Return the (x, y) coordinate for the center point of the cell that contains the specified text.  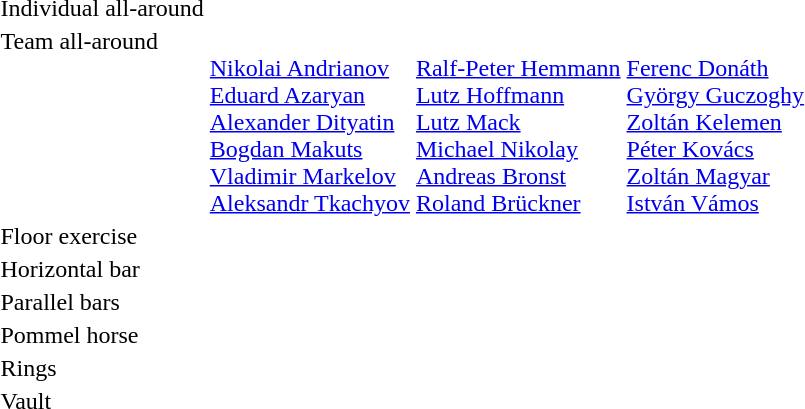
Ralf-Peter HemmannLutz HoffmannLutz MackMichael NikolayAndreas BronstRoland Brückner (518, 122)
Nikolai AndrianovEduard AzaryanAlexander DityatinBogdan MakutsVladimir MarkelovAleksandr Tkachyov (310, 122)
